Output the [x, y] coordinate of the center of the cell containing the given text.  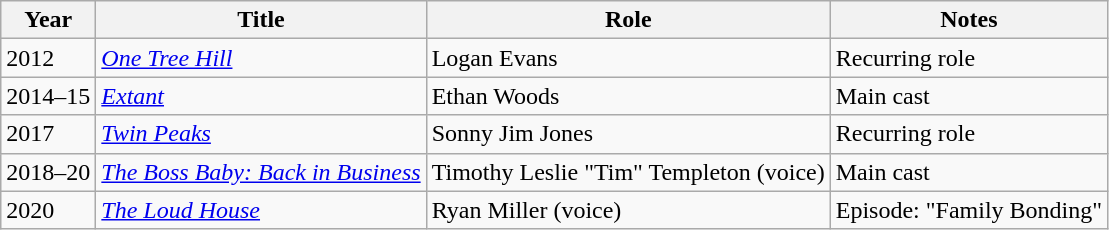
Year [48, 20]
Episode: "Family Bonding" [968, 210]
Role [628, 20]
2012 [48, 58]
Timothy Leslie "Tim" Templeton (voice) [628, 172]
2018–20 [48, 172]
2020 [48, 210]
2017 [48, 134]
The Boss Baby: Back in Business [261, 172]
Ryan Miller (voice) [628, 210]
Notes [968, 20]
Extant [261, 96]
Logan Evans [628, 58]
Twin Peaks [261, 134]
2014–15 [48, 96]
One Tree Hill [261, 58]
Title [261, 20]
Sonny Jim Jones [628, 134]
The Loud House [261, 210]
Ethan Woods [628, 96]
